Pinpoint the cell where the given text exists, returning its (x, y) midpoint coordinate. 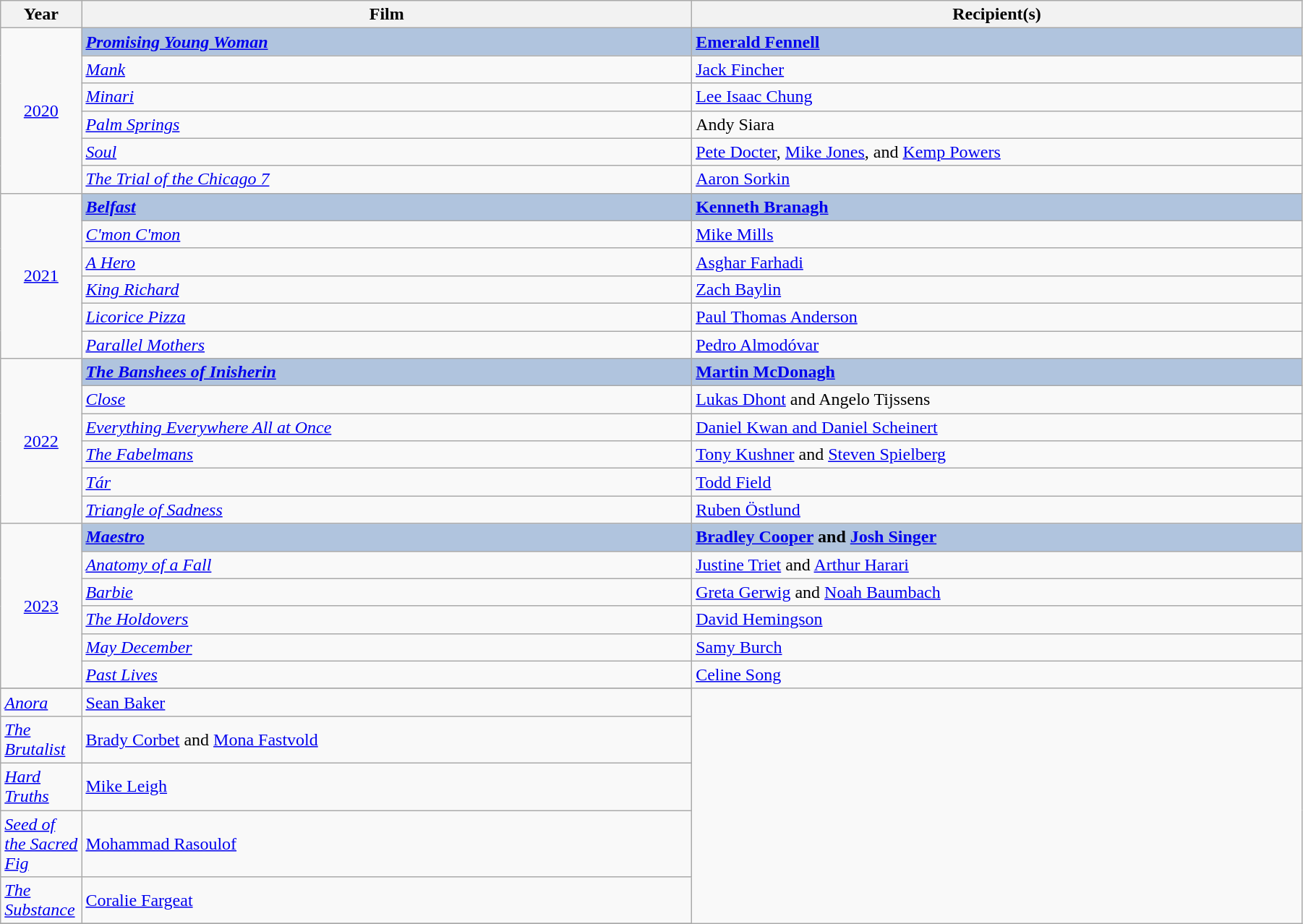
Barbie (387, 592)
Film (387, 14)
Sean Baker (387, 702)
Celine Song (997, 675)
Year (41, 14)
Past Lives (387, 675)
Maestro (387, 537)
Anatomy of a Fall (387, 565)
Triangle of Sadness (387, 510)
Lee Isaac Chung (997, 97)
2020 (41, 111)
Asghar Farhadi (997, 262)
Mike Mills (997, 234)
C'mon C'mon (387, 234)
The Fabelmans (387, 455)
Pedro Almodóvar (997, 345)
Licorice Pizza (387, 317)
Minari (387, 97)
Hard Truths (41, 787)
The Banshees of Inisherin (387, 372)
Brady Corbet and Mona Fastvold (387, 739)
King Richard (387, 289)
Daniel Kwan and Daniel Scheinert (997, 427)
Mike Leigh (387, 787)
2021 (41, 275)
Tony Kushner and Steven Spielberg (997, 455)
Lukas Dhont and Angelo Tijssens (997, 400)
A Hero (387, 262)
Emerald Fennell (997, 42)
Aaron Sorkin (997, 179)
Parallel Mothers (387, 345)
Jack Fincher (997, 69)
Andy Siara (997, 124)
2022 (41, 441)
Ruben Östlund (997, 510)
Kenneth Branagh (997, 207)
Mank (387, 69)
Pete Docter, Mike Jones, and Kemp Powers (997, 152)
The Holdovers (387, 620)
Justine Triet and Arthur Harari (997, 565)
David Hemingson (997, 620)
Bradley Cooper and Josh Singer (997, 537)
Palm Springs (387, 124)
Anora (41, 702)
The Trial of the Chicago 7 (387, 179)
The Substance (41, 901)
Martin McDonagh (997, 372)
Coralie Fargeat (387, 901)
Everything Everywhere All at Once (387, 427)
Promising Young Woman (387, 42)
Todd Field (997, 482)
Samy Burch (997, 647)
Recipient(s) (997, 14)
The Brutalist (41, 739)
Belfast (387, 207)
Greta Gerwig and Noah Baumbach (997, 592)
Tár (387, 482)
May December (387, 647)
Zach Baylin (997, 289)
Seed of the Sacred Fig (41, 843)
Mohammad Rasoulof (387, 843)
Paul Thomas Anderson (997, 317)
Soul (387, 152)
Close (387, 400)
2023 (41, 606)
